Provide the [X, Y] coordinate of the cell's center where the given text is located.  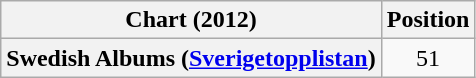
Position [428, 20]
51 [428, 58]
Chart (2012) [191, 20]
Swedish Albums (Sverigetopplistan) [191, 58]
